Output the [X, Y] coordinate of the center of the cell containing the given text.  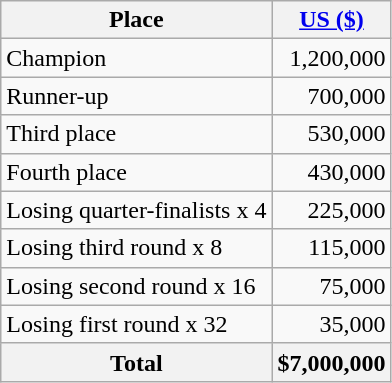
35,000 [332, 324]
530,000 [332, 134]
Losing first round x 32 [136, 324]
Place [136, 20]
$7,000,000 [332, 362]
430,000 [332, 172]
US ($) [332, 20]
Losing quarter-finalists x 4 [136, 210]
Losing second round x 16 [136, 286]
Champion [136, 58]
Third place [136, 134]
Fourth place [136, 172]
Runner-up [136, 96]
Total [136, 362]
1,200,000 [332, 58]
700,000 [332, 96]
115,000 [332, 248]
225,000 [332, 210]
75,000 [332, 286]
Losing third round x 8 [136, 248]
